Locate the cell with the specified text and output its (x, y) center coordinate. 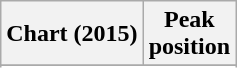
Peakposition (189, 34)
Chart (2015) (72, 34)
